From the cell containing the given text, extract its center point as (X, Y) coordinate. 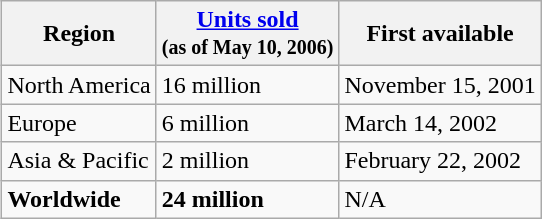
North America (79, 85)
6 million (248, 123)
N/A (440, 199)
24 million (248, 199)
First available (440, 34)
March 14, 2002 (440, 123)
Europe (79, 123)
Units sold(as of May 10, 2006) (248, 34)
Worldwide (79, 199)
November 15, 2001 (440, 85)
16 million (248, 85)
Region (79, 34)
2 million (248, 161)
Asia & Pacific (79, 161)
February 22, 2002 (440, 161)
